Capture the cell that displays the provided text and extract its [x, y] central coordinate. 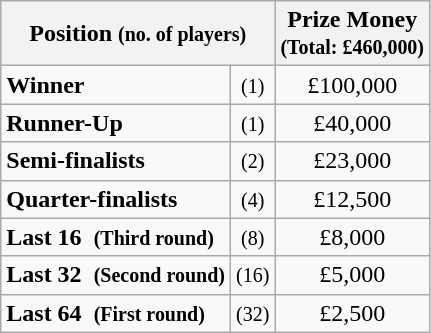
Quarter-finalists [116, 199]
(16) [252, 275]
£5,000 [352, 275]
Last 64 (First round) [116, 313]
£8,000 [352, 237]
Semi-finalists [116, 161]
£2,500 [352, 313]
£12,500 [352, 199]
Winner [116, 85]
(2) [252, 161]
Prize Money(Total: £460,000) [352, 34]
£40,000 [352, 123]
Runner-Up [116, 123]
(4) [252, 199]
£23,000 [352, 161]
Last 16 (Third round) [116, 237]
£100,000 [352, 85]
Last 32 (Second round) [116, 275]
(8) [252, 237]
(32) [252, 313]
Position (no. of players) [138, 34]
